Output the (x, y) coordinate of the center of the cell containing the given text.  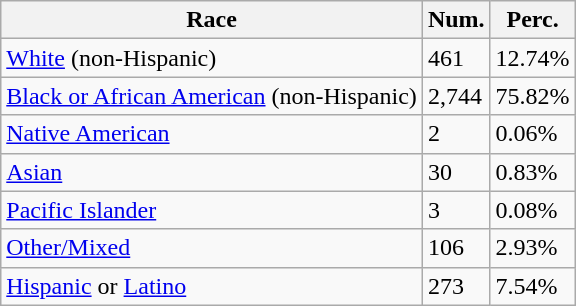
2 (456, 134)
0.83% (532, 172)
0.08% (532, 210)
273 (456, 286)
White (non-Hispanic) (212, 58)
106 (456, 248)
461 (456, 58)
30 (456, 172)
Native American (212, 134)
0.06% (532, 134)
Hispanic or Latino (212, 286)
Perc. (532, 20)
2,744 (456, 96)
12.74% (532, 58)
Asian (212, 172)
Race (212, 20)
3 (456, 210)
Pacific Islander (212, 210)
7.54% (532, 286)
Other/Mixed (212, 248)
Num. (456, 20)
2.93% (532, 248)
75.82% (532, 96)
Black or African American (non-Hispanic) (212, 96)
